Output the (x, y) coordinate of the center of the cell containing the given text.  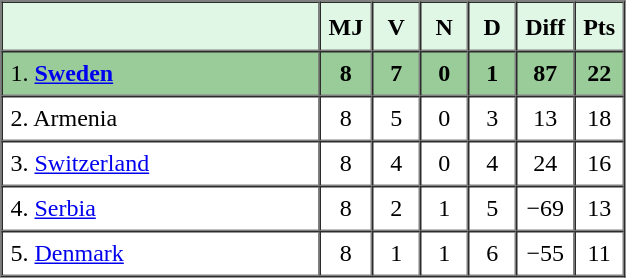
Diff (545, 27)
−55 (545, 254)
87 (545, 74)
4. Serbia (161, 208)
16 (599, 164)
3 (492, 118)
D (492, 27)
V (396, 27)
11 (599, 254)
24 (545, 164)
Pts (599, 27)
N (444, 27)
6 (492, 254)
MJ (346, 27)
7 (396, 74)
3. Switzerland (161, 164)
22 (599, 74)
2. Armenia (161, 118)
18 (599, 118)
1. Sweden (161, 74)
5. Denmark (161, 254)
−69 (545, 208)
2 (396, 208)
